Extract the [X, Y] coordinate from the center of the cell holding the provided text.  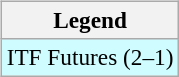
ITF Futures (2–1) [90, 57]
Legend [90, 20]
